Extract the (X, Y) coordinate from the center of the cell holding the provided text.  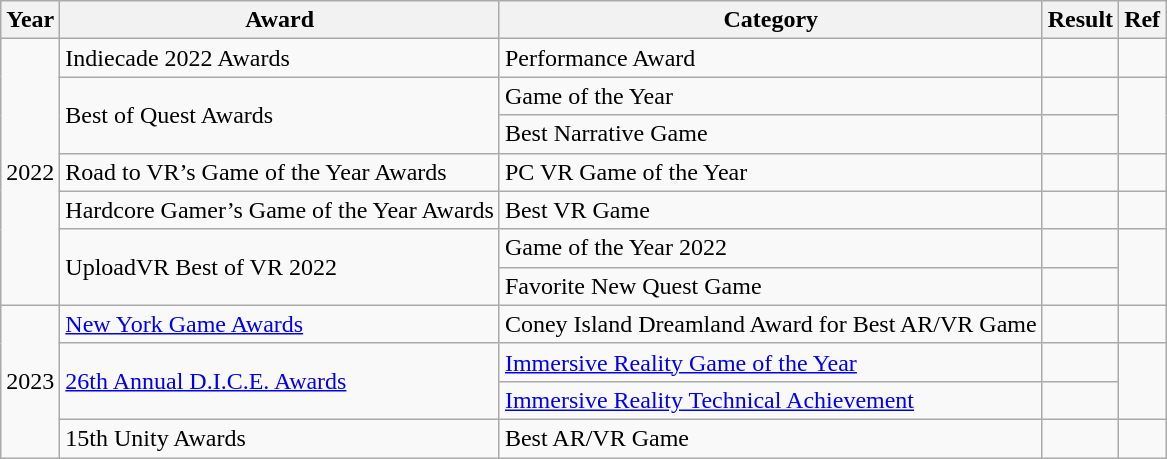
Performance Award (770, 58)
2022 (30, 172)
Award (280, 20)
2023 (30, 381)
Result (1080, 20)
Coney Island Dreamland Award for Best AR/VR Game (770, 324)
Category (770, 20)
Game of the Year (770, 96)
Immersive Reality Game of the Year (770, 362)
Favorite New Quest Game (770, 286)
Road to VR’s Game of the Year Awards (280, 172)
Best AR/VR Game (770, 438)
15th Unity Awards (280, 438)
26th Annual D.I.C.E. Awards (280, 381)
Best of Quest Awards (280, 115)
PC VR Game of the Year (770, 172)
Year (30, 20)
Best VR Game (770, 210)
New York Game Awards (280, 324)
UploadVR Best of VR 2022 (280, 267)
Hardcore Gamer’s Game of the Year Awards (280, 210)
Best Narrative Game (770, 134)
Immersive Reality Technical Achievement (770, 400)
Ref (1142, 20)
Game of the Year 2022 (770, 248)
Indiecade 2022 Awards (280, 58)
